Locate the cell with the specified text and output its (x, y) center coordinate. 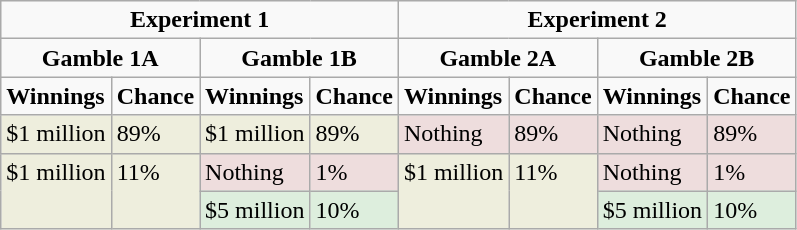
Gamble 1B (300, 58)
Experiment 1 (200, 20)
Gamble 2B (696, 58)
Experiment 2 (597, 20)
Gamble 2A (498, 58)
Gamble 1A (100, 58)
